For the text-containing cell, return its midpoint in [X, Y] coordinate format. 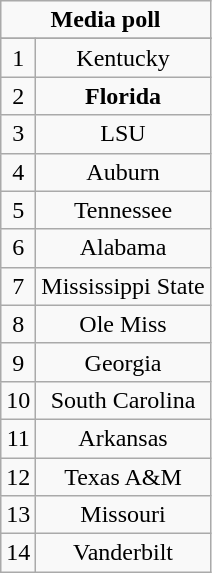
Ole Miss [123, 324]
7 [18, 286]
Mississippi State [123, 286]
6 [18, 248]
Vanderbilt [123, 553]
8 [18, 324]
Media poll [106, 20]
13 [18, 515]
Alabama [123, 248]
South Carolina [123, 400]
1 [18, 58]
12 [18, 477]
11 [18, 438]
14 [18, 553]
Texas A&M [123, 477]
9 [18, 362]
10 [18, 400]
2 [18, 96]
Kentucky [123, 58]
Georgia [123, 362]
Florida [123, 96]
Tennessee [123, 210]
3 [18, 134]
Arkansas [123, 438]
5 [18, 210]
Auburn [123, 172]
Missouri [123, 515]
4 [18, 172]
LSU [123, 134]
